Locate the cell with the specified text and output its [X, Y] center coordinate. 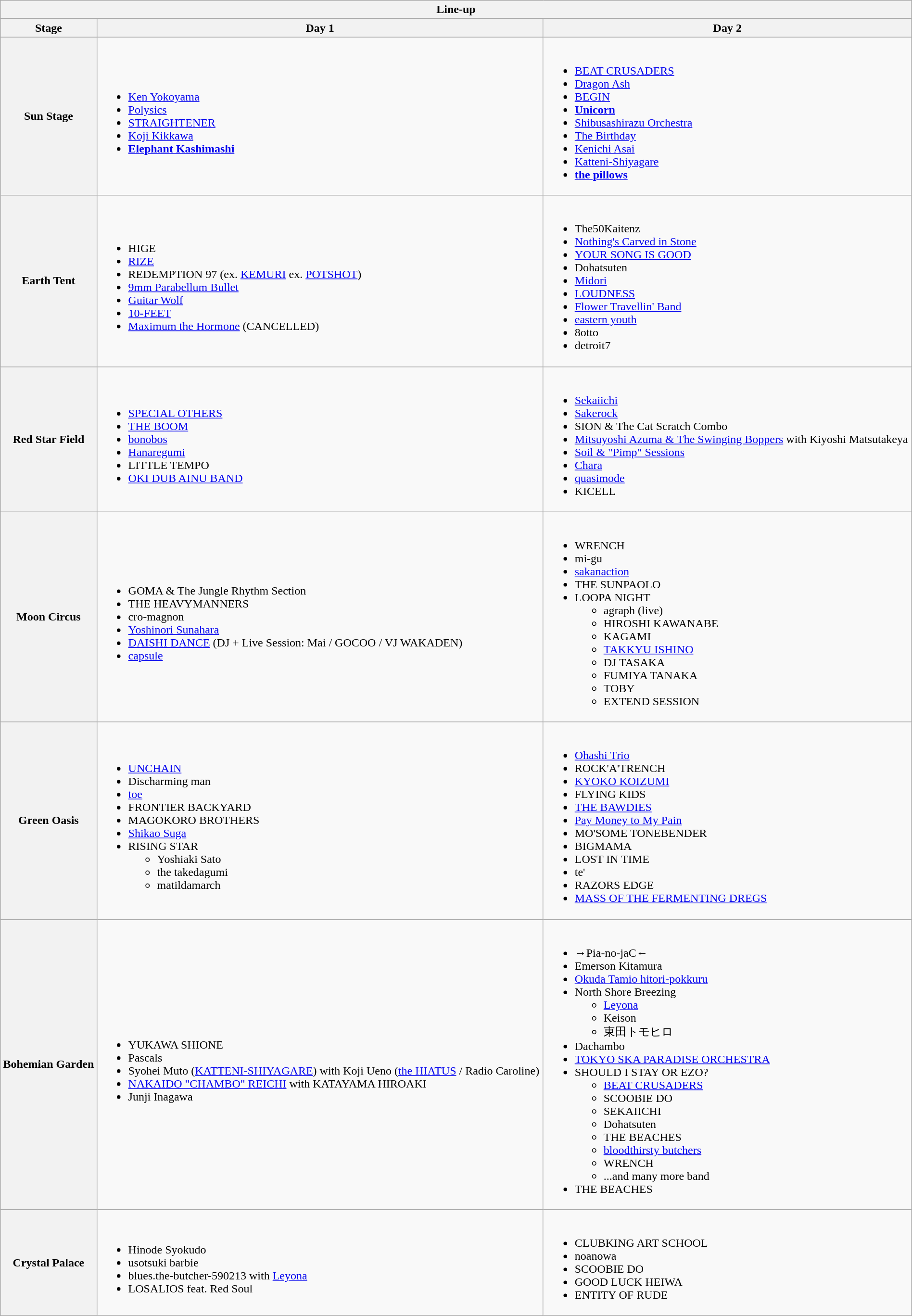
CLUBKING ART SCHOOLnoanowaSCOOBIE DOGOOD LUCK HEIWAENTITY OF RUDE [727, 1263]
Hinode Syokudousotsuki barbieblues.the-butcher-590213 with LeyonaLOSALIOS feat. Red Soul [320, 1263]
SPECIAL OTHERSTHE BOOMbonobosHanaregumiLITTLE TEMPOOKI DUB AINU BAND [320, 439]
Red Star Field [49, 439]
Sun Stage [49, 116]
WRENCHmi-gusakanactionTHE SUNPAOLOLOOPA NIGHTagraph (live)HIROSHI KAWANABEKAGAMITAKKYU ISHINODJ TASAKAFUMIYA TANAKATOBYEXTEND SESSION [727, 617]
Ken YokoyamaPolysicsSTRAIGHTENERKoji KikkawaElephant Kashimashi [320, 116]
Stage [49, 28]
HIGERIZEREDEMPTION 97 (ex. KEMURI ex. POTSHOT)9mm Parabellum BulletGuitar Wolf10-FEETMaximum the Hormone (CANCELLED) [320, 281]
BEAT CRUSADERSDragon AshBEGINUnicornShibusashirazu OrchestraThe BirthdayKenichi AsaiKatteni-Shiyagarethe pillows [727, 116]
The50KaitenzNothing's Carved in StoneYOUR SONG IS GOODDohatsutenMidoriLOUDNESSFlower Travellin' Bandeastern youth8ottodetroit7 [727, 281]
Moon Circus [49, 617]
Day 1 [320, 28]
Line-up [456, 10]
Crystal Palace [49, 1263]
Bohemian Garden [49, 1064]
Green Oasis [49, 821]
Earth Tent [49, 281]
Day 2 [727, 28]
UNCHAINDischarming mantoeFRONTIER BACKYARDMAGOKORO BROTHERSShikao SugaRISING STARYoshiaki Satothe takedagumimatildamarch [320, 821]
GOMA & The Jungle Rhythm SectionTHE HEAVYMANNERScro-magnonYoshinori SunaharaDAISHI DANCE (DJ + Live Session: Mai / GOCOO / VJ WAKADEN)capsule [320, 617]
